Detect which cell encompasses the target text, then output its (x, y) center coordinate. 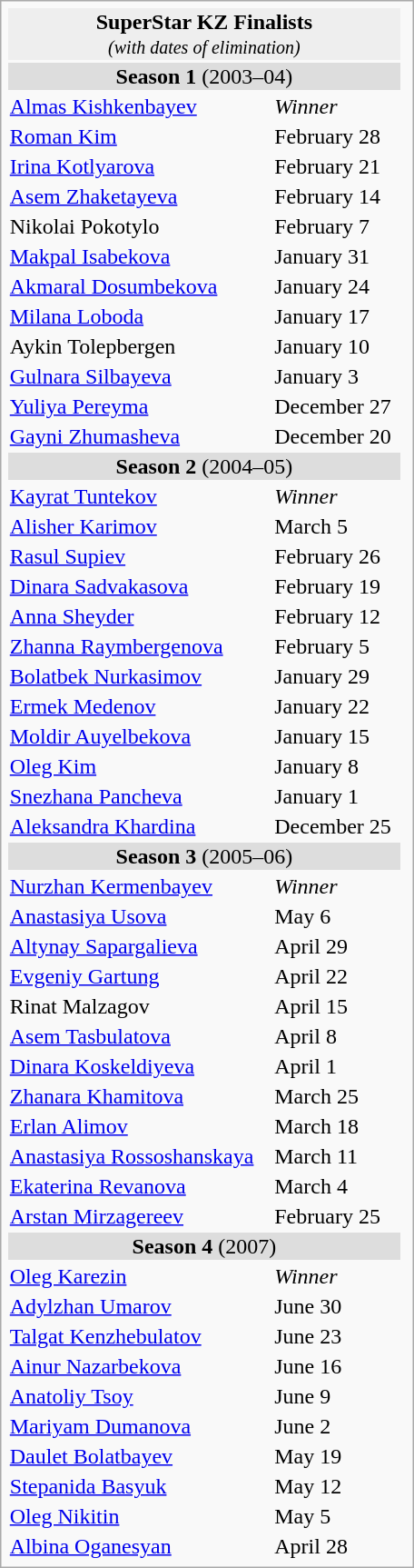
February 21 (337, 166)
February 25 (337, 1216)
Oleg Karezin (139, 1276)
Asem Zhaketayeva (139, 196)
Irina Kotlyarova (139, 166)
December 27 (337, 406)
March 4 (337, 1186)
Bolatbek Nurkasimov (139, 676)
Albina Oganesyan (139, 1546)
Rinat Malzagov (139, 1006)
January 22 (337, 706)
Anastasiya Usova (139, 916)
April 22 (337, 976)
Nurzhan Kermenbayev (139, 886)
Anna Sheyder (139, 616)
Erlan Alimov (139, 1126)
March 5 (337, 526)
Makpal Isabekova (139, 256)
Dinara Sadvakasova (139, 586)
March 25 (337, 1096)
December 25 (337, 826)
May 19 (337, 1456)
Gayni Zhumasheva (139, 436)
Aykin Tolepbergen (139, 346)
Aleksandra Khardina (139, 826)
Mariyam Dumanova (139, 1426)
Daulet Bolatbayev (139, 1456)
January 1 (337, 796)
January 29 (337, 676)
January 3 (337, 376)
January 15 (337, 736)
Zhanna Raymbergenova (139, 646)
Yuliya Pereyma (139, 406)
Dinara Koskeldiyeva (139, 1066)
February 7 (337, 226)
May 12 (337, 1486)
May 5 (337, 1516)
Ekaterina Revanova (139, 1186)
Anastasiya Rossoshanskaya (139, 1156)
January 24 (337, 286)
February 12 (337, 616)
Gulnara Silbayeva (139, 376)
Season 1 (2003–04) (203, 76)
Zhanara Khamitova (139, 1096)
January 10 (337, 346)
Asem Tasbulatova (139, 1036)
January 31 (337, 256)
February 14 (337, 196)
Season 2 (2004–05) (203, 466)
Roman Kim (139, 136)
March 11 (337, 1156)
December 20 (337, 436)
SuperStar KZ Finalists(with dates of elimination) (203, 35)
February 26 (337, 556)
Stepanida Basyuk (139, 1486)
Rasul Supiev (139, 556)
Arstan Mirzagereev (139, 1216)
Ainur Nazarbekova (139, 1366)
May 6 (337, 916)
Akmaral Dosumbekova (139, 286)
April 1 (337, 1066)
April 28 (337, 1546)
Evgeniy Gartung (139, 976)
January 17 (337, 316)
April 29 (337, 946)
June 23 (337, 1336)
March 18 (337, 1126)
Moldir Auyelbekova (139, 736)
Adylzhan Umarov (139, 1306)
February 19 (337, 586)
April 8 (337, 1036)
Nikolai Pokotylo (139, 226)
Snezhana Pancheva (139, 796)
Ermek Medenov (139, 706)
Season 3 (2005–06) (203, 856)
Oleg Nikitin (139, 1516)
June 30 (337, 1306)
Season 4 (2007) (203, 1246)
Almas Kishkenbayev (139, 106)
Altynay Sapargalieva (139, 946)
April 15 (337, 1006)
June 2 (337, 1426)
Oleg Kim (139, 766)
Alisher Karimov (139, 526)
Milana Loboda (139, 316)
February 5 (337, 646)
January 8 (337, 766)
June 9 (337, 1396)
June 16 (337, 1366)
Kayrat Tuntekov (139, 496)
Anatoliy Tsoy (139, 1396)
February 28 (337, 136)
Talgat Kenzhebulatov (139, 1336)
